Provide the [X, Y] coordinate of the cell's center where the given text is located.  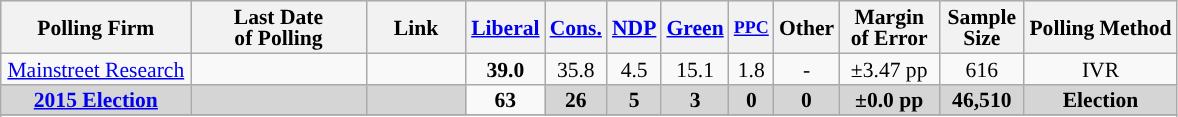
Other [806, 27]
Election [1100, 100]
Mainstreet Research [96, 68]
35.8 [576, 68]
46,510 [982, 100]
Marginof Error [889, 27]
Polling Method [1100, 27]
Link [416, 27]
Green [694, 27]
Polling Firm [96, 27]
Liberal [505, 27]
Cons. [576, 27]
26 [576, 100]
5 [634, 100]
15.1 [694, 68]
±3.47 pp [889, 68]
1.8 [752, 68]
±0.0 pp [889, 100]
- [806, 68]
Last Dateof Polling [278, 27]
39.0 [505, 68]
PPC [752, 27]
NDP [634, 27]
IVR [1100, 68]
4.5 [634, 68]
SampleSize [982, 27]
3 [694, 100]
616 [982, 68]
63 [505, 100]
2015 Election [96, 100]
